Search for the cell housing the specified text and yield its (x, y) center coordinate. 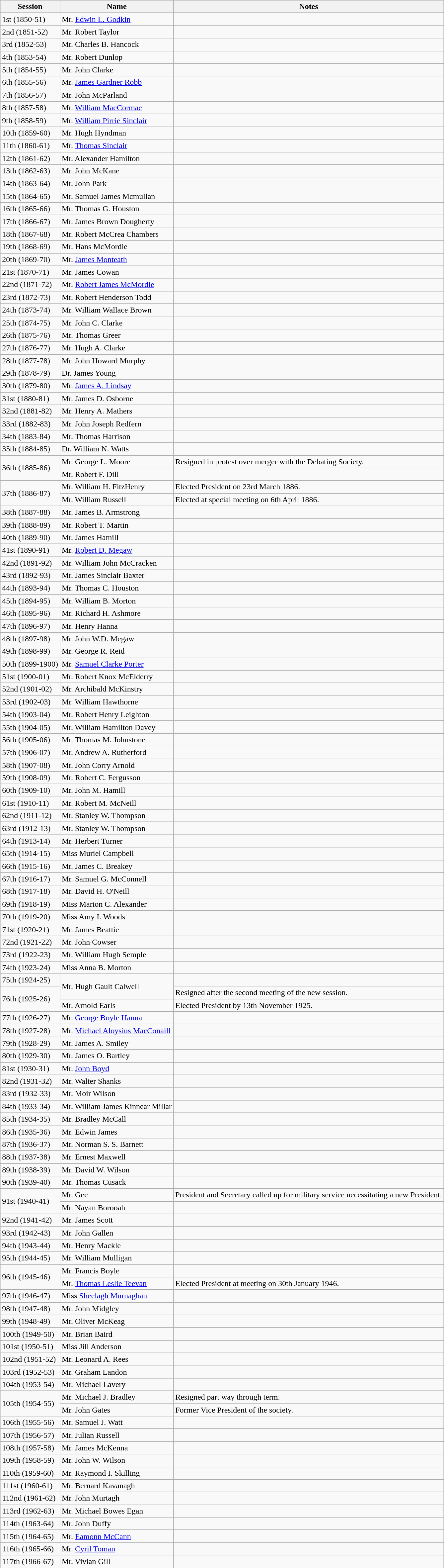
Mr. Robert C. Fergusson (116, 778)
9th (1858-59) (30, 120)
66th (1915-16) (30, 866)
Mr. William Wallace Brown (116, 310)
Mr. William MacCormac (116, 108)
Mr. Henry Mackle (116, 1245)
Mr. James Beattie (116, 929)
Mr. Robert Henry Leighton (116, 714)
Mr. James Sinclair Baxter (116, 576)
Resigned after the second meeting of the new session. (309, 993)
84th (1933-34) (30, 1106)
56th (1905-06) (30, 740)
13th (1862-63) (30, 171)
Mr. John W.D. Megaw (116, 639)
4th (1853-54) (30, 57)
100th (1949-50) (30, 1334)
35th (1884-85) (30, 449)
Mr. William James Kinnear Millar (116, 1106)
43rd (1892-93) (30, 576)
113rd (1962-63) (30, 1511)
Mr. Oliver McKeag (116, 1321)
Mr. Graham Landon (116, 1372)
Elected President by 13th November 1925. (309, 1005)
107th (1956-57) (30, 1435)
Mr. John Corry Arnold (116, 765)
Mr. Robert Taylor (116, 32)
Mr. Archibald McKinstry (116, 689)
Mr. John M. Hamill (116, 790)
Mr. David W. Wilson (116, 1169)
Mr. James Cowan (116, 272)
88th (1937-38) (30, 1157)
Mr. Henry Hanna (116, 626)
Mr. Hugh Gault Calwell (116, 986)
67th (1916-17) (30, 879)
69th (1918-19) (30, 904)
Mr. Edwin L. Godkin (116, 19)
Mr. James A. Smiley (116, 1043)
Mr. Michael J. Bradley (116, 1397)
Dr. William N. Watts (116, 449)
Mr. William Russell (116, 500)
53rd (1902-03) (30, 702)
Mr. Arnold Earls (116, 1005)
Mr. Hugh Hyndman (116, 133)
Mr. James B. Armstrong (116, 512)
Mr. John Boyd (116, 1068)
Miss Amy I. Woods (116, 917)
26th (1875-76) (30, 335)
23rd (1872-73) (30, 297)
Mr. William Hawthorne (116, 702)
Mr. James Brown Dougherty (116, 222)
89th (1938-39) (30, 1169)
70th (1919-20) (30, 917)
Name (116, 7)
2nd (1851-52) (30, 32)
Mr. George Boyle Hanna (116, 1018)
21st (1870-71) (30, 272)
86th (1935-36) (30, 1132)
29th (1878-79) (30, 373)
78th (1927-28) (30, 1031)
Mr. Edwin James (116, 1132)
Mr. Leonard A. Rees (116, 1359)
46th (1895-96) (30, 613)
Mr. Thomas Cusack (116, 1182)
42nd (1891-92) (30, 563)
59th (1908-09) (30, 778)
104th (1953-54) (30, 1385)
73rd (1922-23) (30, 955)
19th (1868-69) (30, 247)
Mr. Julian Russell (116, 1435)
39th (1888-89) (30, 525)
79th (1928-29) (30, 1043)
Mr. Robert Henderson Todd (116, 297)
Mr. Moir Wilson (116, 1094)
117th (1966-67) (30, 1561)
Mr. John Cowser (116, 942)
Mr. John Clarke (116, 70)
52nd (1901-02) (30, 689)
32nd (1881-82) (30, 411)
12th (1861-62) (30, 158)
105th (1954-55) (30, 1404)
Mr. Eamonn McCann (116, 1536)
61st (1910-11) (30, 803)
Dr. James Young (116, 373)
8th (1857-58) (30, 108)
87th (1936-37) (30, 1144)
Mr. John McKane (116, 171)
44th (1893-94) (30, 588)
Mr. John W. Wilson (116, 1460)
Mr. Walter Shanks (116, 1081)
25th (1874-75) (30, 323)
76th (1925-26) (30, 999)
Mr. Samuel G. McConnell (116, 879)
Mr. Henry A. Mathers (116, 411)
34th (1883-84) (30, 436)
Resigned part way through term. (309, 1397)
81st (1930-31) (30, 1068)
Mr. Samuel J. Watt (116, 1423)
Mr. James C. Breakey (116, 866)
Former Vice President of the society. (309, 1410)
Mr. Robert Knox McElderry (116, 677)
96th (1945-46) (30, 1277)
115th (1964-65) (30, 1536)
48th (1897-98) (30, 639)
36th (1885-86) (30, 468)
116th (1965-66) (30, 1549)
Miss Jill Anderson (116, 1346)
90th (1939-40) (30, 1182)
Mr. John Duffy (116, 1523)
14th (1863-64) (30, 184)
Mr. James Monteath (116, 259)
Mr. John Murtagh (116, 1498)
41st (1890-91) (30, 550)
30th (1879-80) (30, 386)
Mr. Samuel Clarke Porter (116, 664)
60th (1909-10) (30, 790)
Mr. Robert McCrea Chambers (116, 234)
Mr. William Hugh Semple (116, 955)
Miss Muriel Campbell (116, 854)
47th (1896-97) (30, 626)
94th (1943-44) (30, 1245)
Mr. George L. Moore (116, 462)
33rd (1882-83) (30, 424)
Elected at special meeting on 6th April 1886. (309, 500)
3rd (1852-53) (30, 45)
62nd (1911-12) (30, 816)
Mr. Robert T. Martin (116, 525)
110th (1959-60) (30, 1473)
7th (1856-57) (30, 95)
82nd (1931-32) (30, 1081)
49th (1898-99) (30, 651)
16th (1865-66) (30, 209)
Mr. Hugh A. Clarke (116, 348)
Mr. John Gallen (116, 1233)
Mr. Richard H. Ashmore (116, 613)
Mr. Robert James McMordie (116, 285)
77th (1926-27) (30, 1018)
Mr. James McKenna (116, 1448)
37th (1886-87) (30, 493)
65th (1914-15) (30, 854)
111st (1960-61) (30, 1486)
Mr. George R. Reid (116, 651)
Miss Anna B. Morton (116, 968)
Mr. Michael Aloysius MacConaill (116, 1031)
40th (1889-90) (30, 537)
68th (1917-18) (30, 891)
Mr. Alexander Hamilton (116, 158)
Mr. Thomas Harrison (116, 436)
72nd (1921-22) (30, 942)
55th (1904-05) (30, 727)
Mr. James D. Osborne (116, 399)
50th (1899-1900) (30, 664)
Mr. Michael Lavery (116, 1385)
93rd (1942-43) (30, 1233)
Mr. Robert M. McNeill (116, 803)
75th (1924-25) (30, 980)
Mr. Nayan Borooah (116, 1208)
Mr. John Midgley (116, 1309)
63rd (1912-13) (30, 828)
64th (1913-14) (30, 841)
54th (1903-04) (30, 714)
38th (1887-88) (30, 512)
Mr. Andrew A. Rutherford (116, 752)
Mr. John Gates (116, 1410)
Mr. William B. Morton (116, 601)
108th (1957-58) (30, 1448)
71st (1920-21) (30, 929)
97th (1946-47) (30, 1296)
22nd (1871-72) (30, 285)
Mr. Bradley McCall (116, 1119)
Mr. Raymond I. Skilling (116, 1473)
Mr. James Scott (116, 1220)
President and Secretary called up for military service necessitating a new President. (309, 1195)
Mr. William Hamilton Davey (116, 727)
Session (30, 7)
Mr. James O. Bartley (116, 1056)
92nd (1941-42) (30, 1220)
18th (1867-68) (30, 234)
98th (1947-48) (30, 1309)
Mr. Gee (116, 1195)
109th (1958-59) (30, 1460)
Mr. Thomas Sinclair (116, 145)
Mr. Bernard Kavanagh (116, 1486)
20th (1869-70) (30, 259)
106th (1955-56) (30, 1423)
103rd (1952-53) (30, 1372)
Mr. Thomas M. Johnstone (116, 740)
Mr. Robert F. Dill (116, 474)
Mr. Samuel James Mcmullan (116, 196)
58th (1907-08) (30, 765)
99th (1948-49) (30, 1321)
80th (1929-30) (30, 1056)
Mr. Hans McMordie (116, 247)
Mr. William John McCracken (116, 563)
27th (1876-77) (30, 348)
95th (1944-45) (30, 1258)
Elected President at meeting on 30th January 1946. (309, 1283)
Mr. Francis Boyle (116, 1271)
83rd (1932-33) (30, 1094)
91st (1940-41) (30, 1201)
Mr. John C. Clarke (116, 323)
Elected President on 23rd March 1886. (309, 487)
51st (1900-01) (30, 677)
17th (1866-67) (30, 222)
85th (1934-35) (30, 1119)
Mr. William Pirrie Sinclair (116, 120)
Mr. John Howard Murphy (116, 360)
Mr. William Mulligan (116, 1258)
Mr. Michael Bowes Egan (116, 1511)
Mr. Robert Dunlop (116, 57)
Miss Marion C. Alexander (116, 904)
Mr. Norman S. S. Barnett (116, 1144)
102nd (1951-52) (30, 1359)
Mr. Herbert Turner (116, 841)
Resigned in protest over merger with the Debating Society. (309, 462)
Mr. Thomas Greer (116, 335)
Mr. Brian Baird (116, 1334)
45th (1894-95) (30, 601)
Mr. James Gardner Robb (116, 82)
Mr. Thomas G. Houston (116, 209)
Miss Sheelagh Murnaghan (116, 1296)
24th (1873-74) (30, 310)
Mr. David H. O'Neill (116, 891)
Mr. Thomas Leslie Teevan (116, 1283)
114th (1963-64) (30, 1523)
112nd (1961-62) (30, 1498)
Mr. John Park (116, 184)
Mr. Charles B. Hancock (116, 45)
Mr. Vivian Gill (116, 1561)
Mr. Ernest Maxwell (116, 1157)
31st (1880-81) (30, 399)
Mr. Cyril Toman (116, 1549)
10th (1859-60) (30, 133)
Mr. James A. Lindsay (116, 386)
Mr. John McParland (116, 95)
11th (1860-61) (30, 145)
5th (1854-55) (30, 70)
Mr. James Hamill (116, 537)
6th (1855-56) (30, 82)
101st (1950-51) (30, 1346)
Mr. Thomas C. Houston (116, 588)
Notes (309, 7)
Mr. John Joseph Redfern (116, 424)
57th (1906-07) (30, 752)
1st (1850-51) (30, 19)
74th (1923-24) (30, 968)
28th (1877-78) (30, 360)
Mr. Robert D. Megaw (116, 550)
15th (1864-65) (30, 196)
Mr. William H. FitzHenry (116, 487)
